Scan for the cell matching the given text and deliver its [x, y] coordinate at center. 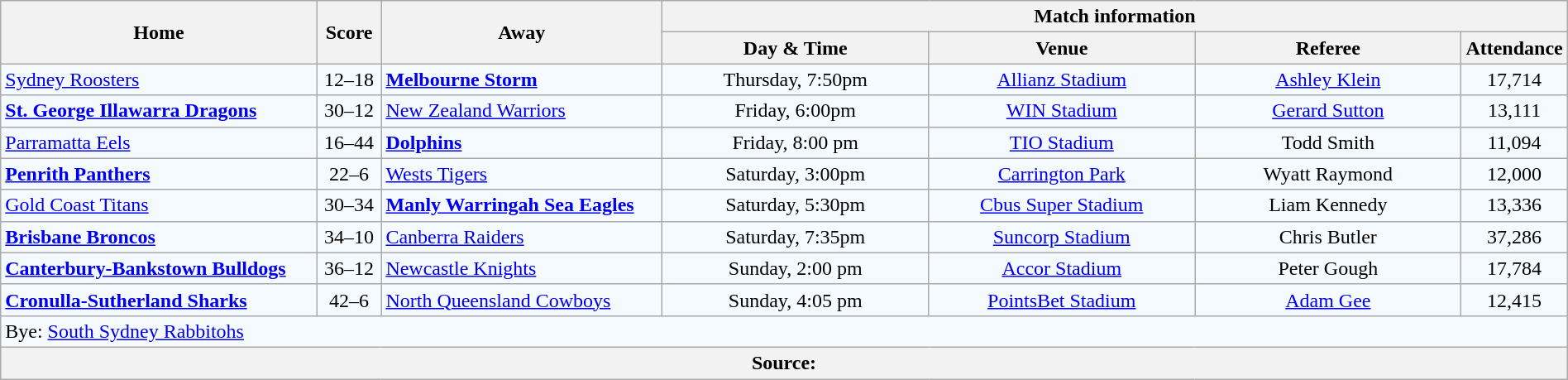
42–6 [349, 300]
12–18 [349, 79]
Canberra Raiders [522, 237]
Day & Time [796, 48]
36–12 [349, 268]
Sunday, 2:00 pm [796, 268]
New Zealand Warriors [522, 111]
Sunday, 4:05 pm [796, 300]
Venue [1062, 48]
Away [522, 32]
17,714 [1514, 79]
17,784 [1514, 268]
Manly Warringah Sea Eagles [522, 205]
Friday, 6:00pm [796, 111]
TIO Stadium [1062, 142]
Brisbane Broncos [159, 237]
Thursday, 7:50pm [796, 79]
WIN Stadium [1062, 111]
Ashley Klein [1328, 79]
13,336 [1514, 205]
Cronulla-Sutherland Sharks [159, 300]
30–12 [349, 111]
34–10 [349, 237]
Wests Tigers [522, 174]
Carrington Park [1062, 174]
Bye: South Sydney Rabbitohs [784, 331]
St. George Illawarra Dragons [159, 111]
Saturday, 7:35pm [796, 237]
16–44 [349, 142]
Wyatt Raymond [1328, 174]
Dolphins [522, 142]
Gold Coast Titans [159, 205]
Canterbury-Bankstown Bulldogs [159, 268]
Match information [1115, 17]
PointsBet Stadium [1062, 300]
Sydney Roosters [159, 79]
Parramatta Eels [159, 142]
Melbourne Storm [522, 79]
30–34 [349, 205]
Saturday, 5:30pm [796, 205]
Accor Stadium [1062, 268]
12,000 [1514, 174]
22–6 [349, 174]
37,286 [1514, 237]
Suncorp Stadium [1062, 237]
Friday, 8:00 pm [796, 142]
Liam Kennedy [1328, 205]
Gerard Sutton [1328, 111]
Newcastle Knights [522, 268]
Score [349, 32]
Todd Smith [1328, 142]
Allianz Stadium [1062, 79]
Peter Gough [1328, 268]
Chris Butler [1328, 237]
Cbus Super Stadium [1062, 205]
13,111 [1514, 111]
11,094 [1514, 142]
Referee [1328, 48]
Adam Gee [1328, 300]
Penrith Panthers [159, 174]
Source: [784, 363]
Home [159, 32]
12,415 [1514, 300]
North Queensland Cowboys [522, 300]
Attendance [1514, 48]
Saturday, 3:00pm [796, 174]
